Extract the [X, Y] coordinate from the center of the cell holding the provided text.  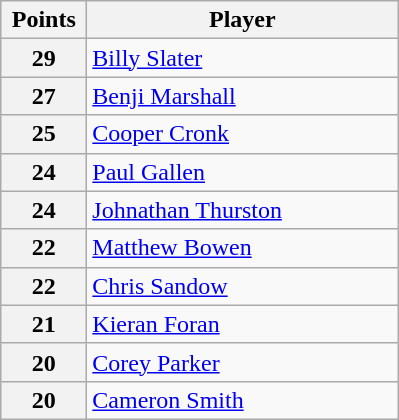
21 [44, 324]
29 [44, 58]
Kieran Foran [242, 324]
25 [44, 134]
Points [44, 20]
Benji Marshall [242, 96]
Chris Sandow [242, 286]
Cooper Cronk [242, 134]
Corey Parker [242, 362]
Billy Slater [242, 58]
Cameron Smith [242, 400]
Player [242, 20]
Paul Gallen [242, 172]
Matthew Bowen [242, 248]
Johnathan Thurston [242, 210]
27 [44, 96]
